Pinpoint the cell where the given text exists, returning its [x, y] midpoint coordinate. 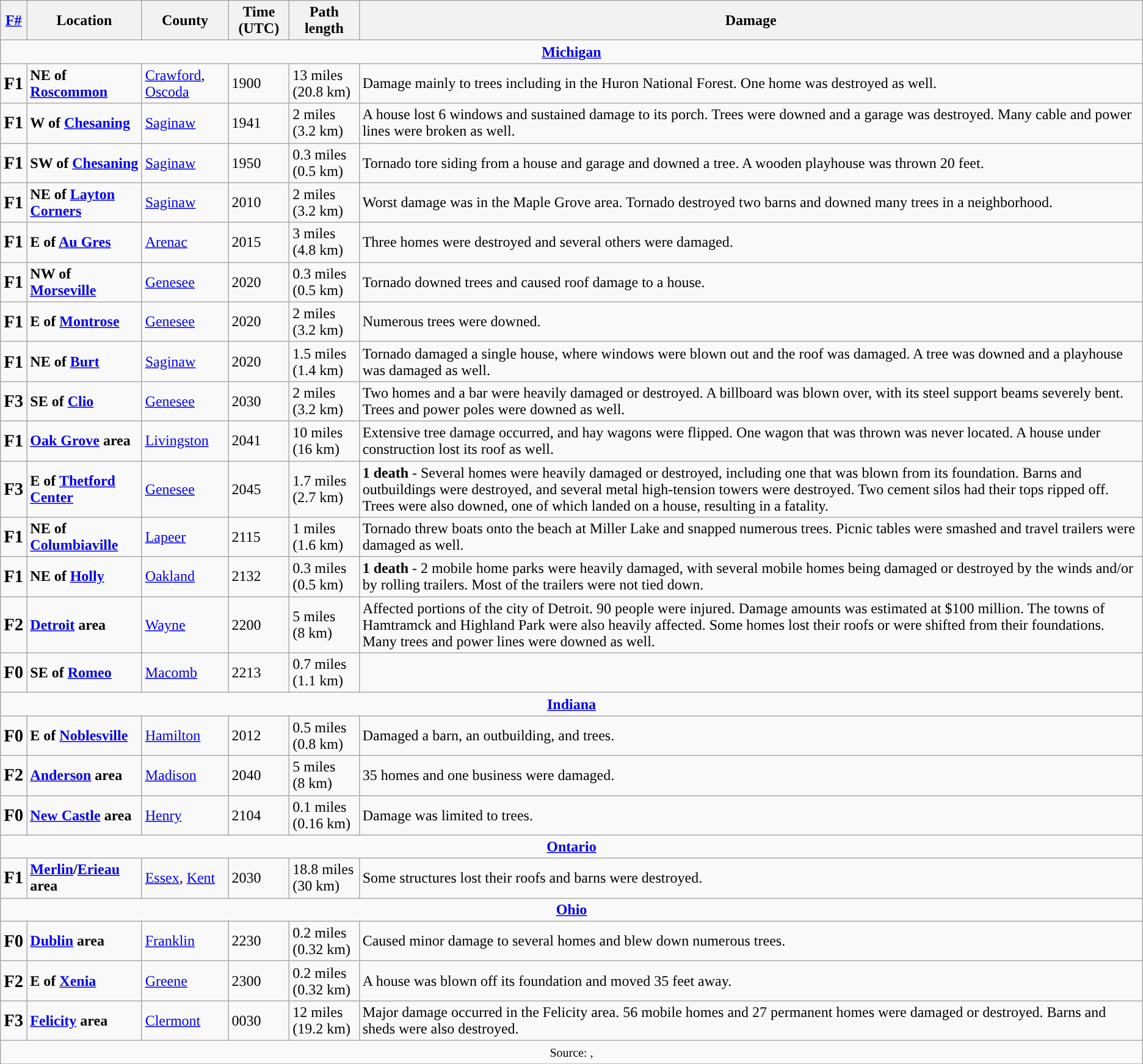
Damage mainly to trees including in the Huron National Forest. One home was destroyed as well. [751, 83]
Damage [751, 21]
2230 [259, 941]
Damage was limited to trees. [751, 815]
SE of Romeo [84, 673]
Macomb [185, 673]
18.8 miles (30 km) [324, 878]
Anderson area [84, 776]
Three homes were destroyed and several others were damaged. [751, 242]
2010 [259, 203]
W of Chesaning [84, 123]
County [185, 21]
2300 [259, 981]
Greene [185, 981]
1900 [259, 83]
Clermont [185, 1020]
Major damage occurred in the Felicity area. 56 mobile homes and 27 permanent homes were damaged or destroyed. Barns and sheds were also destroyed. [751, 1020]
Essex, Kent [185, 878]
Henry [185, 815]
2040 [259, 776]
Franklin [185, 941]
1950 [259, 162]
35 homes and one business were damaged. [751, 776]
2045 [259, 489]
2015 [259, 242]
Lapeer [185, 537]
E of Thetford Center [84, 489]
Indiana [571, 704]
NE of Holly [84, 577]
NE of Layton Corners [84, 203]
Tornado downed trees and caused roof damage to a house. [751, 282]
0.1 miles (0.16 km) [324, 815]
Tornado tore siding from a house and garage and downed a tree. A wooden playhouse was thrown 20 feet. [751, 162]
Detroit area [84, 625]
0030 [259, 1020]
Some structures lost their roofs and barns were destroyed. [751, 878]
E of Xenia [84, 981]
E of Noblesville [84, 735]
Arenac [185, 242]
10 miles (16 km) [324, 441]
Caused minor damage to several homes and blew down numerous trees. [751, 941]
Time (UTC) [259, 21]
0.7 miles (1.1 km) [324, 673]
13 miles (20.8 km) [324, 83]
Worst damage was in the Maple Grove area. Tornado destroyed two barns and downed many trees in a neighborhood. [751, 203]
2041 [259, 441]
NE of Roscommon [84, 83]
12 miles (19.2 km) [324, 1020]
Source: , [571, 1052]
Merlin/Erieau area [84, 878]
Livingston [185, 441]
SW of Chesaning [84, 162]
2213 [259, 673]
1.5 miles (1.4 km) [324, 362]
0.5 miles (0.8 km) [324, 735]
1 miles (1.6 km) [324, 537]
2104 [259, 815]
Oakland [185, 577]
Ohio [571, 909]
NE of Columbiaville [84, 537]
E of Au Gres [84, 242]
Ontario [571, 847]
2132 [259, 577]
F# [13, 21]
1941 [259, 123]
Wayne [185, 625]
Numerous trees were downed. [751, 321]
New Castle area [84, 815]
Tornado damaged a single house, where windows were blown out and the roof was damaged. A tree was downed and a playhouse was damaged as well. [751, 362]
Dublin area [84, 941]
2115 [259, 537]
3 miles (4.8 km) [324, 242]
1.7 miles (2.7 km) [324, 489]
Path length [324, 21]
Tornado threw boats onto the beach at Miller Lake and snapped numerous trees. Picnic tables were smashed and travel trailers were damaged as well. [751, 537]
2200 [259, 625]
NE of Burt [84, 362]
Damaged a barn, an outbuilding, and trees. [751, 735]
NW of Morseville [84, 282]
Michigan [571, 52]
Location [84, 21]
E of Montrose [84, 321]
Hamilton [185, 735]
Madison [185, 776]
SE of Clio [84, 401]
Crawford, Oscoda [185, 83]
A house was blown off its foundation and moved 35 feet away. [751, 981]
2012 [259, 735]
Felicity area [84, 1020]
Oak Grove area [84, 441]
